Capture the cell that displays the provided text and extract its (X, Y) central coordinate. 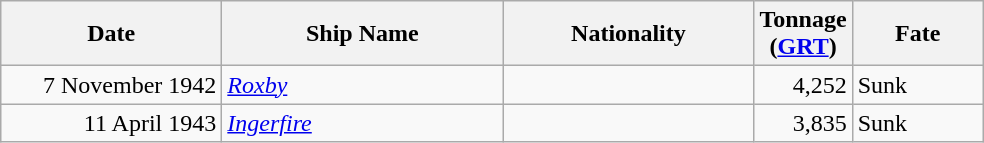
Nationality (628, 34)
4,252 (803, 85)
3,835 (803, 123)
Date (112, 34)
Ingerfire (362, 123)
Roxby (362, 85)
Fate (918, 34)
Tonnage(GRT) (803, 34)
Ship Name (362, 34)
11 April 1943 (112, 123)
7 November 1942 (112, 85)
